Locate the cell with the specified text and output its (x, y) center coordinate. 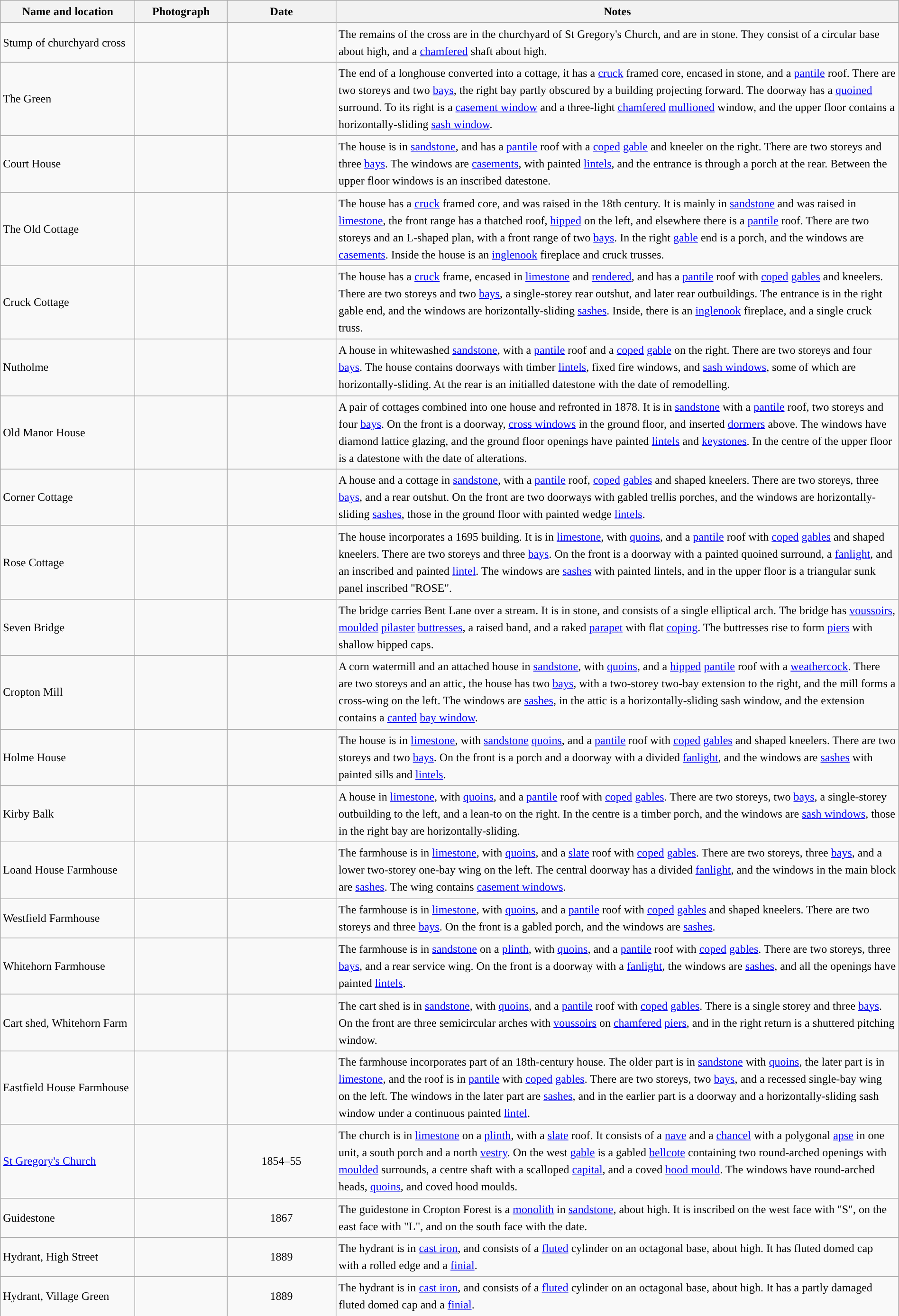
Westfield Farmhouse (68, 918)
Name and location (68, 11)
Notes (617, 11)
Kirby Balk (68, 814)
Photograph (181, 11)
1854–55 (282, 1161)
Eastfield House Farmhouse (68, 1088)
Cropton Mill (68, 692)
Loand House Farmhouse (68, 871)
Hydrant, High Street (68, 1257)
Nutholme (68, 367)
Rose Cottage (68, 562)
Whitehorn Farmhouse (68, 966)
Court House (68, 164)
St Gregory's Church (68, 1161)
Hydrant, Village Green (68, 1297)
Cart shed, Whitehorn Farm (68, 1022)
Stump of churchyard cross (68, 43)
Date (282, 11)
Old Manor House (68, 433)
Cruck Cottage (68, 303)
Corner Cottage (68, 497)
1867 (282, 1218)
The Old Cottage (68, 229)
The Green (68, 99)
Holme House (68, 758)
Seven Bridge (68, 627)
Guidestone (68, 1218)
